Scan for the cell matching the given text and deliver its [X, Y] coordinate at center. 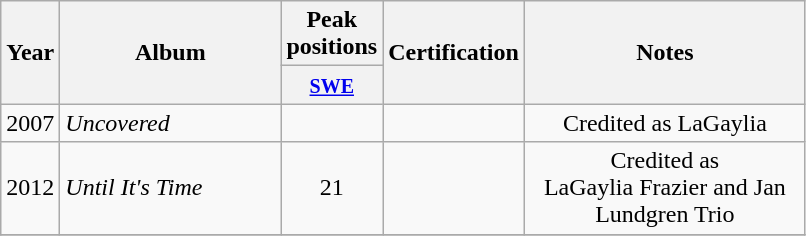
Album [170, 52]
Peak positions [332, 34]
Certification [454, 52]
2012 [30, 188]
2007 [30, 123]
Until It's Time [170, 188]
Credited as LaGaylia Frazier and Jan Lundgren Trio [664, 188]
SWE [332, 85]
Credited as LaGaylia [664, 123]
Notes [664, 52]
21 [332, 188]
Year [30, 52]
Uncovered [170, 123]
